Return [X, Y] of the center of cell containing provided text 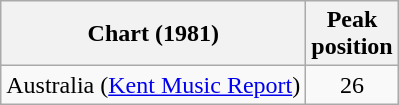
Australia (Kent Music Report) [154, 85]
26 [352, 85]
Chart (1981) [154, 34]
Peakposition [352, 34]
